Provide the [x, y] coordinate of the cell's center where the given text is located.  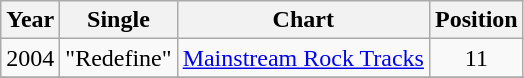
Chart [303, 20]
2004 [30, 58]
Mainstream Rock Tracks [303, 58]
Position [476, 20]
Year [30, 20]
"Redefine" [118, 58]
Single [118, 20]
11 [476, 58]
